From the cell containing the given text, extract its center point as (x, y) coordinate. 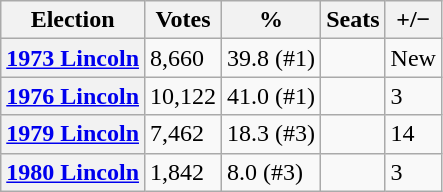
1980 Lincoln (73, 172)
1973 Lincoln (73, 58)
1979 Lincoln (73, 134)
Votes (184, 20)
Seats (353, 20)
18.3 (#3) (272, 134)
% (272, 20)
+/− (413, 20)
1,842 (184, 172)
8,660 (184, 58)
14 (413, 134)
New (413, 58)
7,462 (184, 134)
Election (73, 20)
10,122 (184, 96)
1976 Lincoln (73, 96)
41.0 (#1) (272, 96)
39.8 (#1) (272, 58)
8.0 (#3) (272, 172)
